Detect which cell encompasses the target text, then output its (X, Y) center coordinate. 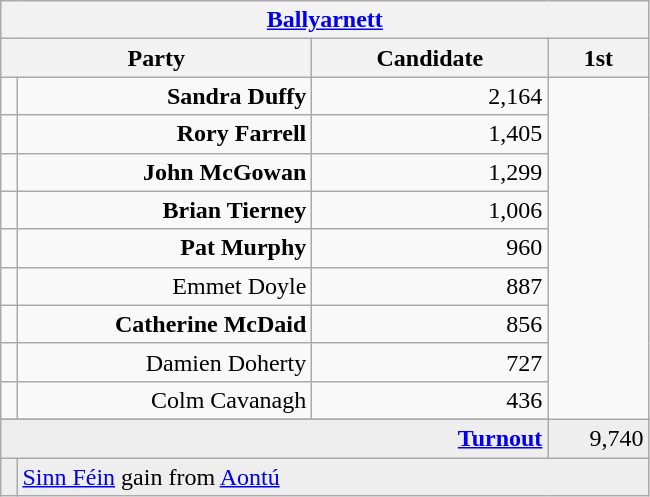
Colm Cavanagh (164, 400)
887 (430, 286)
Party (156, 58)
Catherine McDaid (164, 324)
John McGowan (164, 172)
436 (430, 400)
1st (598, 58)
Rory Farrell (164, 134)
856 (430, 324)
9,740 (598, 438)
Candidate (430, 58)
Sinn Féin gain from Aontú (333, 477)
Damien Doherty (164, 362)
Brian Tierney (164, 210)
2,164 (430, 96)
1,299 (430, 172)
Emmet Doyle (164, 286)
Turnout (274, 438)
Pat Murphy (164, 248)
960 (430, 248)
1,006 (430, 210)
727 (430, 362)
Sandra Duffy (164, 96)
Ballyarnett (325, 20)
1,405 (430, 134)
